Capture the cell that displays the provided text and extract its (x, y) central coordinate. 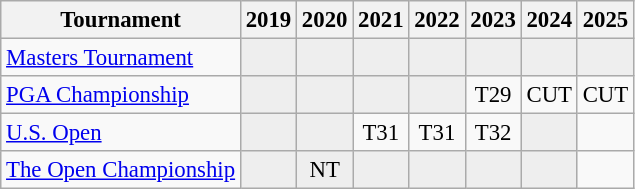
2019 (268, 20)
Masters Tournament (121, 58)
The Open Championship (121, 170)
Tournament (121, 20)
T29 (493, 95)
2024 (549, 20)
2020 (325, 20)
2025 (605, 20)
T32 (493, 133)
NT (325, 170)
2021 (381, 20)
2023 (493, 20)
U.S. Open (121, 133)
PGA Championship (121, 95)
2022 (437, 20)
